Search for the cell housing the specified text and yield its (X, Y) center coordinate. 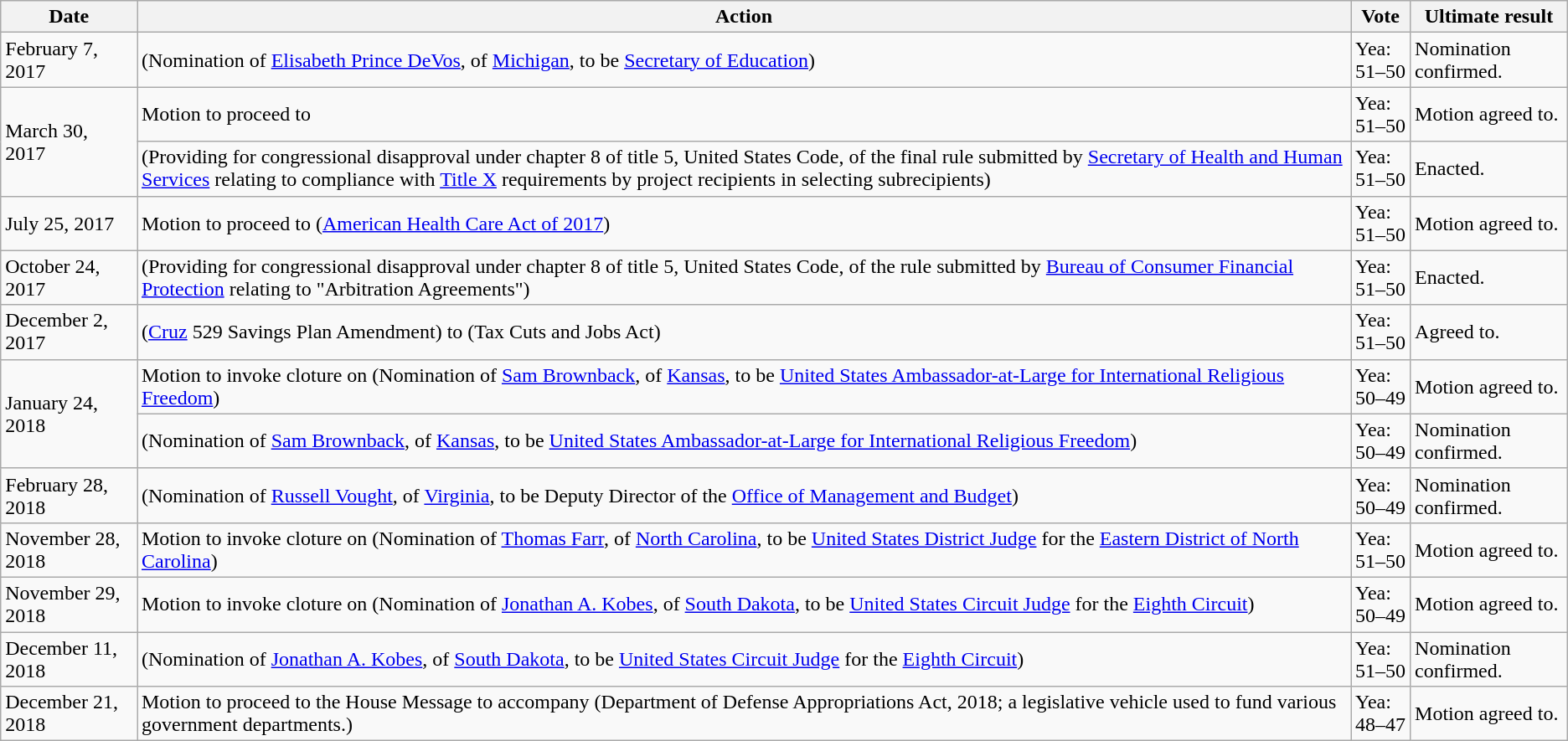
Action (744, 17)
Vote (1380, 17)
Date (69, 17)
November 28, 2018 (69, 549)
(Cruz 529 Savings Plan Amendment) to (Tax Cuts and Jobs Act) (744, 332)
Motion to invoke cloture on (Nomination of Jonathan A. Kobes, of South Dakota, to be United States Circuit Judge for the Eighth Circuit) (744, 605)
Yea:48–47 (1380, 713)
Agreed to. (1489, 332)
October 24, 2017 (69, 278)
(Nomination of Jonathan A. Kobes, of South Dakota, to be United States Circuit Judge for the Eighth Circuit) (744, 658)
Motion to proceed to (American Health Care Act of 2017) (744, 223)
January 24, 2018 (69, 414)
Motion to proceed to (744, 114)
December 21, 2018 (69, 713)
February 28, 2018 (69, 496)
Motion to invoke cloture on (Nomination of Sam Brownback, of Kansas, to be United States Ambassador-at-Large for International Religious Freedom) (744, 387)
(Nomination of Elisabeth Prince DeVos, of Michigan, to be Secretary of Education) (744, 60)
(Nomination of Sam Brownback, of Kansas, to be United States Ambassador-at-Large for International Religious Freedom) (744, 440)
December 2, 2017 (69, 332)
November 29, 2018 (69, 605)
Ultimate result (1489, 17)
February 7, 2017 (69, 60)
March 30, 2017 (69, 142)
December 11, 2018 (69, 658)
(Nomination of Russell Vought, of Virginia, to be Deputy Director of the Office of Management and Budget) (744, 496)
July 25, 2017 (69, 223)
